For the text-containing cell, return its midpoint in (x, y) coordinate format. 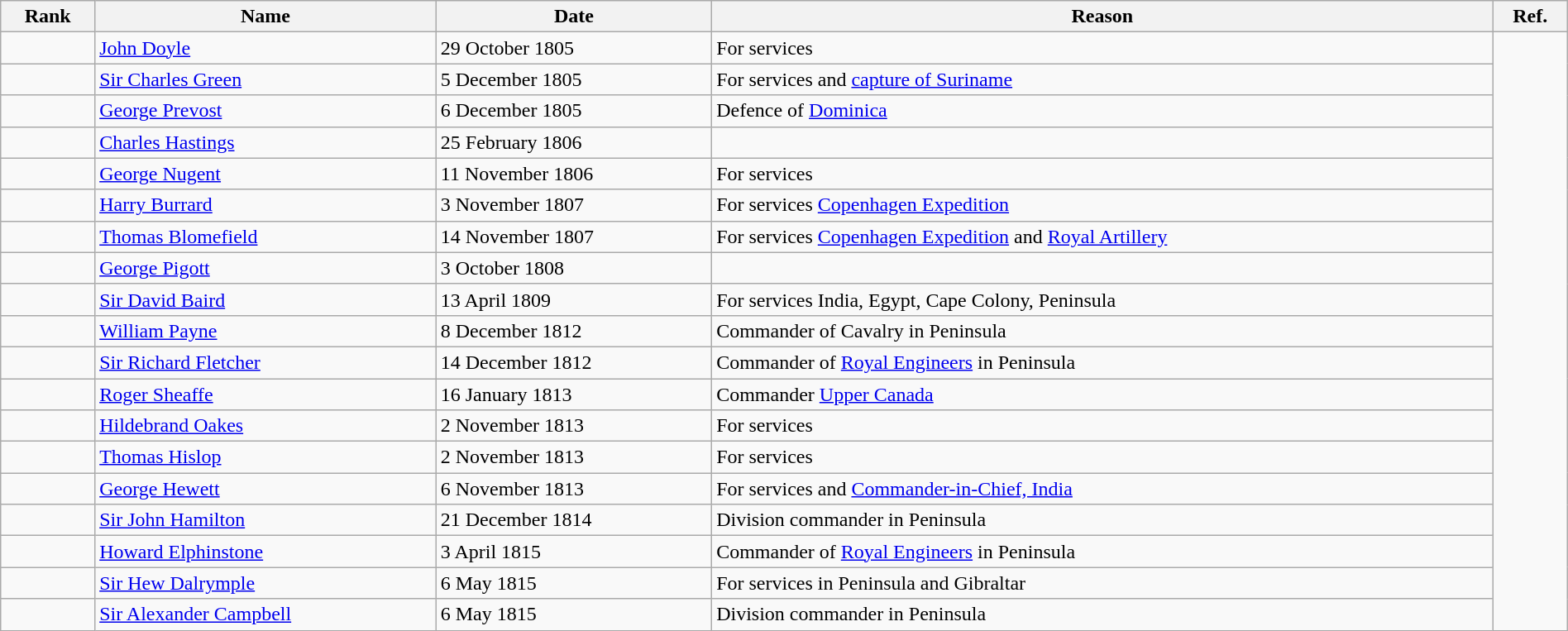
Thomas Hislop (266, 457)
Harry Burrard (266, 205)
Ref. (1530, 17)
3 November 1807 (574, 205)
Sir John Hamilton (266, 520)
Name (266, 17)
George Hewett (266, 489)
William Payne (266, 331)
8 December 1812 (574, 331)
Reason (1103, 17)
George Nugent (266, 174)
Thomas Blomefield (266, 237)
6 December 1805 (574, 111)
For services in Peninsula and Gibraltar (1103, 583)
Date (574, 17)
John Doyle (266, 48)
Hildebrand Oakes (266, 426)
Sir David Baird (266, 299)
Roger Sheaffe (266, 394)
14 November 1807 (574, 237)
3 April 1815 (574, 552)
George Pigott (266, 268)
Defence of Dominica (1103, 111)
Sir Charles Green (266, 79)
For services and capture of Suriname (1103, 79)
Commander Upper Canada (1103, 394)
29 October 1805 (574, 48)
For services and Commander-in-Chief, India (1103, 489)
25 February 1806 (574, 142)
13 April 1809 (574, 299)
21 December 1814 (574, 520)
3 October 1808 (574, 268)
5 December 1805 (574, 79)
For services Copenhagen Expedition and Royal Artillery (1103, 237)
Rank (48, 17)
For services Copenhagen Expedition (1103, 205)
George Prevost (266, 111)
Charles Hastings (266, 142)
14 December 1812 (574, 362)
16 January 1813 (574, 394)
6 November 1813 (574, 489)
Commander of Cavalry in Peninsula (1103, 331)
Sir Alexander Campbell (266, 614)
11 November 1806 (574, 174)
Sir Richard Fletcher (266, 362)
Howard Elphinstone (266, 552)
For services India, Egypt, Cape Colony, Peninsula (1103, 299)
Sir Hew Dalrymple (266, 583)
